Provide the [x, y] coordinate of the cell's center where the given text is located.  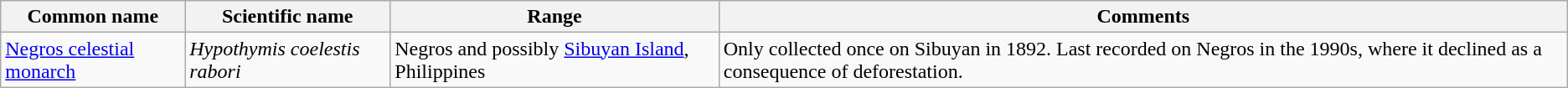
Negros and possibly Sibuyan Island, Philippines [554, 60]
Negros celestial monarch [93, 60]
Scientific name [288, 17]
Hypothymis coelestis rabori [288, 60]
Common name [93, 17]
Comments [1142, 17]
Range [554, 17]
Only collected once on Sibuyan in 1892. Last recorded on Negros in the 1990s, where it declined as a consequence of deforestation. [1142, 60]
